Capture the cell that displays the provided text and extract its [x, y] central coordinate. 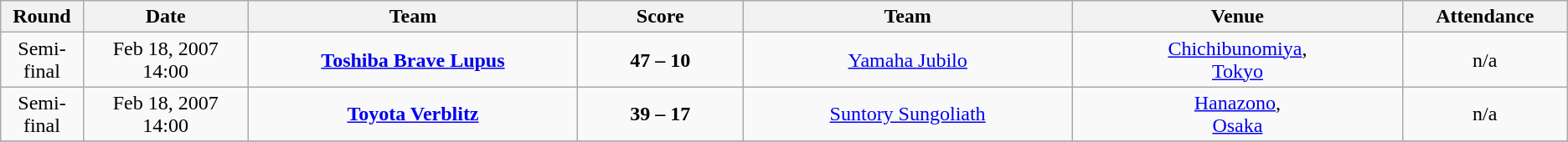
Chichibunomiya,Tokyo [1238, 60]
39 – 17 [660, 114]
Toyota Verblitz [413, 114]
Date [166, 17]
47 – 10 [660, 60]
Yamaha Jubilo [908, 60]
Score [660, 17]
Round [42, 17]
Venue [1238, 17]
Suntory Sungoliath [908, 114]
Attendance [1484, 17]
Hanazono,Osaka [1238, 114]
Toshiba Brave Lupus [413, 60]
